Search for the cell housing the specified text and yield its (X, Y) center coordinate. 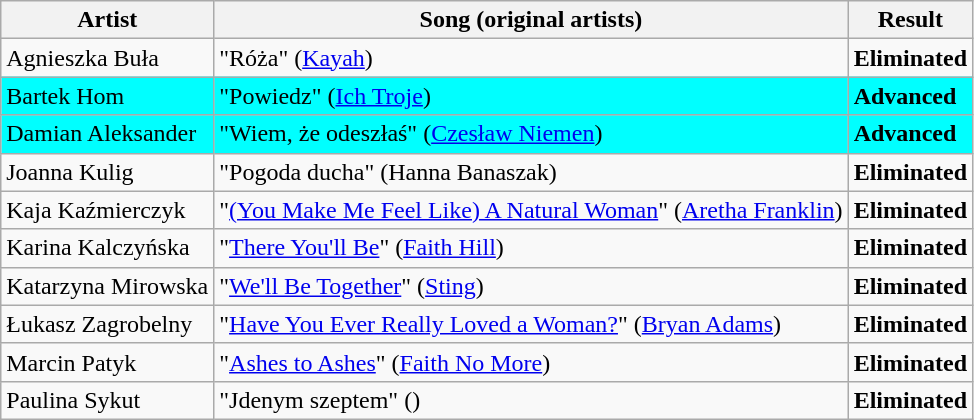
Artist (108, 20)
Katarzyna Mirowska (108, 286)
"There You'll Be" (Faith Hill) (531, 248)
"Wiem, że odeszłaś" (Czesław Niemen) (531, 134)
Joanna Kulig (108, 172)
Bartek Hom (108, 96)
Marcin Patyk (108, 362)
"Pogoda ducha" (Hanna Banaszak) (531, 172)
Kaja Kaźmierczyk (108, 210)
"Have You Ever Really Loved a Woman?" (Bryan Adams) (531, 324)
Agnieszka Buła (108, 58)
"Ashes to Ashes" (Faith No More) (531, 362)
Paulina Sykut (108, 400)
Łukasz Zagrobelny (108, 324)
"We'll Be Together" (Sting) (531, 286)
Karina Kalczyńska (108, 248)
"(You Make Me Feel Like) A Natural Woman" (Aretha Franklin) (531, 210)
"Jdenym szeptem" () (531, 400)
"Róża" (Kayah) (531, 58)
Song (original artists) (531, 20)
Result (910, 20)
"Powiedz" (Ich Troje) (531, 96)
Damian Aleksander (108, 134)
